Output the (x, y) coordinate of the center of the cell containing the given text.  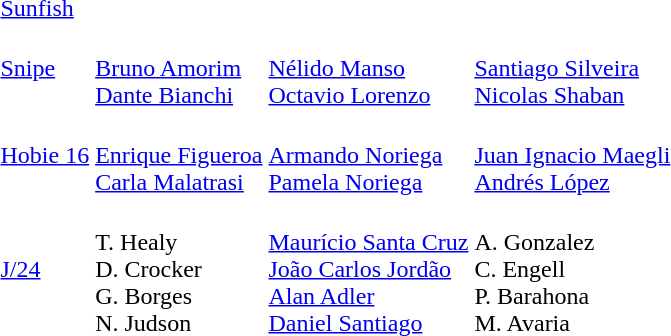
Nélido MansoOctavio Lorenzo (368, 68)
Bruno AmorimDante Bianchi (179, 68)
Armando NoriegaPamela Noriega (368, 155)
Enrique FigueroaCarla Malatrasi (179, 155)
